From the cell containing the given text, extract its center point as (X, Y) coordinate. 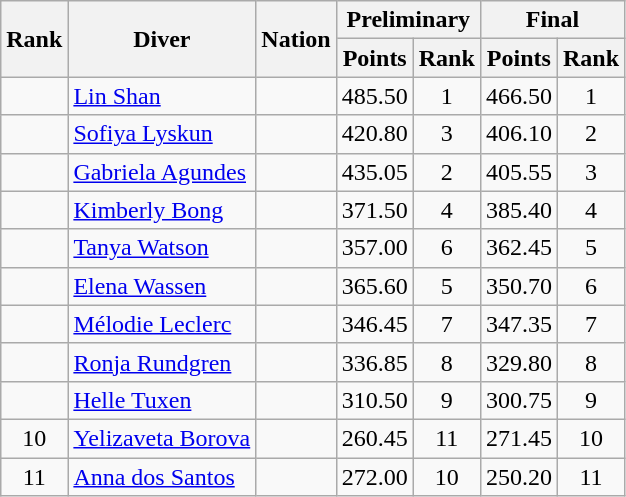
Kimberly Bong (162, 210)
272.00 (374, 477)
466.50 (518, 96)
271.45 (518, 438)
Mélodie Leclerc (162, 324)
Preliminary (408, 20)
Lin Shan (162, 96)
357.00 (374, 248)
Yelizaveta Borova (162, 438)
347.35 (518, 324)
485.50 (374, 96)
Gabriela Agundes (162, 172)
420.80 (374, 134)
362.45 (518, 248)
371.50 (374, 210)
Sofiya Lyskun (162, 134)
260.45 (374, 438)
365.60 (374, 286)
346.45 (374, 324)
Anna dos Santos (162, 477)
Helle Tuxen (162, 400)
350.70 (518, 286)
Tanya Watson (162, 248)
336.85 (374, 362)
406.10 (518, 134)
300.75 (518, 400)
435.05 (374, 172)
Ronja Rundgren (162, 362)
250.20 (518, 477)
Diver (162, 39)
329.80 (518, 362)
Elena Wassen (162, 286)
310.50 (374, 400)
385.40 (518, 210)
Final (552, 20)
Nation (296, 39)
405.55 (518, 172)
